Return [X, Y] of the center of cell containing provided text 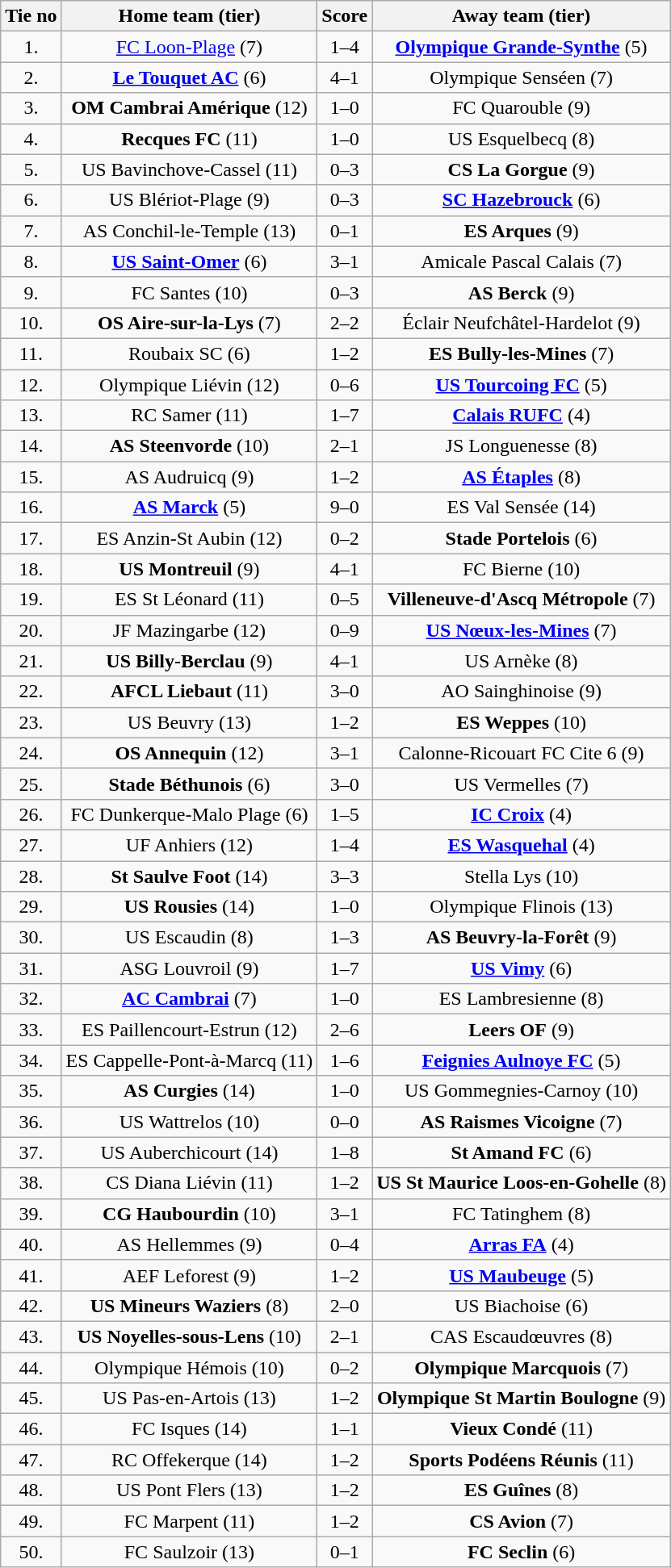
OS Annequin (12) [189, 753]
ES Anzin-St Aubin (12) [189, 538]
Olympique Grande-Synthe (5) [522, 47]
Olympique Flinois (13) [522, 907]
45. [31, 1399]
FC Marpent (11) [189, 1521]
3. [31, 108]
US Bavinchove-Cassel (11) [189, 169]
1–6 [345, 1060]
Amicale Pascal Calais (7) [522, 261]
2–6 [345, 1030]
Calonne-Ricouart FC Cite 6 (9) [522, 753]
49. [31, 1521]
Calais RUFC (4) [522, 416]
JF Mazingarbe (12) [189, 630]
Olympique Hémois (10) [189, 1368]
Arras FA (4) [522, 1244]
Recques FC (11) [189, 139]
Score [345, 16]
15. [31, 477]
US Wattrelos (10) [189, 1122]
US Billy-Berclau (9) [189, 661]
FC Bierne (10) [522, 569]
ES Bully-les-Mines (7) [522, 353]
Feignies Aulnoye FC (5) [522, 1060]
40. [31, 1244]
2–2 [345, 323]
39. [31, 1214]
11. [31, 353]
AS Audruicq (9) [189, 477]
AS Beuvry-la-Forêt (9) [522, 938]
US Maubeuge (5) [522, 1275]
US Vimy (6) [522, 968]
US Beuvry (13) [189, 722]
43. [31, 1336]
0–9 [345, 630]
CS Diana Liévin (11) [189, 1183]
AS Raismes Vicoigne (7) [522, 1122]
Home team (tier) [189, 16]
10. [31, 323]
US Tourcoing FC (5) [522, 385]
FC Quarouble (9) [522, 108]
44. [31, 1368]
Le Touquet AC (6) [189, 77]
Éclair Neufchâtel-Hardelot (9) [522, 323]
27. [31, 845]
ASG Louvroil (9) [189, 968]
7. [31, 231]
RC Offekerque (14) [189, 1460]
FC Santes (10) [189, 292]
AFCL Liebaut (11) [189, 692]
0–4 [345, 1244]
Olympique St Martin Boulogne (9) [522, 1399]
OS Aire-sur-la-Lys (7) [189, 323]
JS Longuenesse (8) [522, 446]
17. [31, 538]
CG Haubourdin (10) [189, 1214]
Sports Podéens Réunis (11) [522, 1460]
3–3 [345, 876]
SC Hazebrouck (6) [522, 200]
Vieux Condé (11) [522, 1429]
ES St Léonard (11) [189, 600]
US St Maurice Loos-en-Gohelle (8) [522, 1183]
30. [31, 938]
AS Berck (9) [522, 292]
42. [31, 1306]
ES Guînes (8) [522, 1491]
ES Val Sensée (14) [522, 508]
US Mineurs Waziers (8) [189, 1306]
AO Sainghinoise (9) [522, 692]
Leers OF (9) [522, 1030]
ES Arques (9) [522, 231]
24. [31, 753]
Olympique Marcquois (7) [522, 1368]
Villeneuve-d'Ascq Métropole (7) [522, 600]
US Montreuil (9) [189, 569]
Roubaix SC (6) [189, 353]
US Noyelles-sous-Lens (10) [189, 1336]
AS Steenvorde (10) [189, 446]
AS Hellemmes (9) [189, 1244]
AS Marck (5) [189, 508]
14. [31, 446]
ES Paillencourt-Estrun (12) [189, 1030]
St Saulve Foot (14) [189, 876]
2. [31, 77]
FC Saulzoir (13) [189, 1552]
ES Cappelle-Pont-à-Marcq (11) [189, 1060]
FC Dunkerque-Malo Plage (6) [189, 814]
18. [31, 569]
36. [31, 1122]
1–8 [345, 1152]
US Blériot-Plage (9) [189, 200]
50. [31, 1552]
Olympique Senséen (7) [522, 77]
35. [31, 1091]
OM Cambrai Amérique (12) [189, 108]
19. [31, 600]
US Saint-Omer (6) [189, 261]
37. [31, 1152]
FC Tatinghem (8) [522, 1214]
22. [31, 692]
Stade Béthunois (6) [189, 784]
32. [31, 999]
US Gommegnies-Carnoy (10) [522, 1091]
ES Weppes (10) [522, 722]
US Pas-en-Artois (13) [189, 1399]
1–3 [345, 938]
1–5 [345, 814]
1–1 [345, 1429]
AS Curgies (14) [189, 1091]
FC Loon-Plage (7) [189, 47]
38. [31, 1183]
20. [31, 630]
FC Isques (14) [189, 1429]
9. [31, 292]
5. [31, 169]
CS La Gorgue (9) [522, 169]
0–6 [345, 385]
ES Lambresienne (8) [522, 999]
34. [31, 1060]
IC Croix (4) [522, 814]
21. [31, 661]
26. [31, 814]
RC Samer (11) [189, 416]
FC Seclin (6) [522, 1552]
13. [31, 416]
47. [31, 1460]
12. [31, 385]
UF Anhiers (12) [189, 845]
16. [31, 508]
ES Wasquehal (4) [522, 845]
48. [31, 1491]
31. [31, 968]
Stade Portelois (6) [522, 538]
23. [31, 722]
1. [31, 47]
US Biachoise (6) [522, 1306]
Olympique Liévin (12) [189, 385]
US Esquelbecq (8) [522, 139]
US Escaudin (8) [189, 938]
0–0 [345, 1122]
Stella Lys (10) [522, 876]
29. [31, 907]
9–0 [345, 508]
AS Conchil-le-Temple (13) [189, 231]
US Vermelles (7) [522, 784]
8. [31, 261]
CAS Escaudœuvres (8) [522, 1336]
US Nœux-les-Mines (7) [522, 630]
St Amand FC (6) [522, 1152]
28. [31, 876]
CS Avion (7) [522, 1521]
US Rousies (14) [189, 907]
US Arnèke (8) [522, 661]
AC Cambrai (7) [189, 999]
0–5 [345, 600]
6. [31, 200]
33. [31, 1030]
Away team (tier) [522, 16]
US Pont Flers (13) [189, 1491]
AEF Leforest (9) [189, 1275]
Tie no [31, 16]
AS Étaples (8) [522, 477]
41. [31, 1275]
25. [31, 784]
2–0 [345, 1306]
US Auberchicourt (14) [189, 1152]
46. [31, 1429]
4. [31, 139]
